Return (x, y) of the center of cell containing provided text 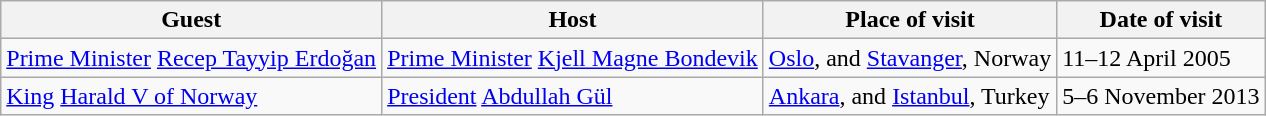
Oslo, and Stavanger, Norway (910, 58)
Prime Minister Recep Tayyip Erdoğan (192, 58)
5–6 November 2013 (1161, 96)
Host (573, 20)
Prime Minister Kjell Magne Bondevik (573, 58)
Place of visit (910, 20)
Date of visit (1161, 20)
Ankara, and Istanbul, Turkey (910, 96)
King Harald V of Norway (192, 96)
President Abdullah Gül (573, 96)
11–12 April 2005 (1161, 58)
Guest (192, 20)
